Pinpoint the cell where the given text exists, returning its [x, y] midpoint coordinate. 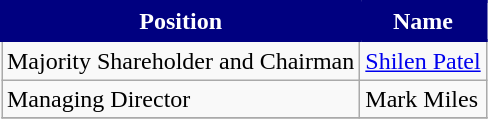
Majority Shareholder and Chairman [181, 60]
Shilen Patel [423, 60]
Managing Director [181, 99]
Position [181, 22]
Mark Miles [423, 99]
Name [423, 22]
